Return the [X, Y] coordinate for the center point of the cell that contains the specified text.  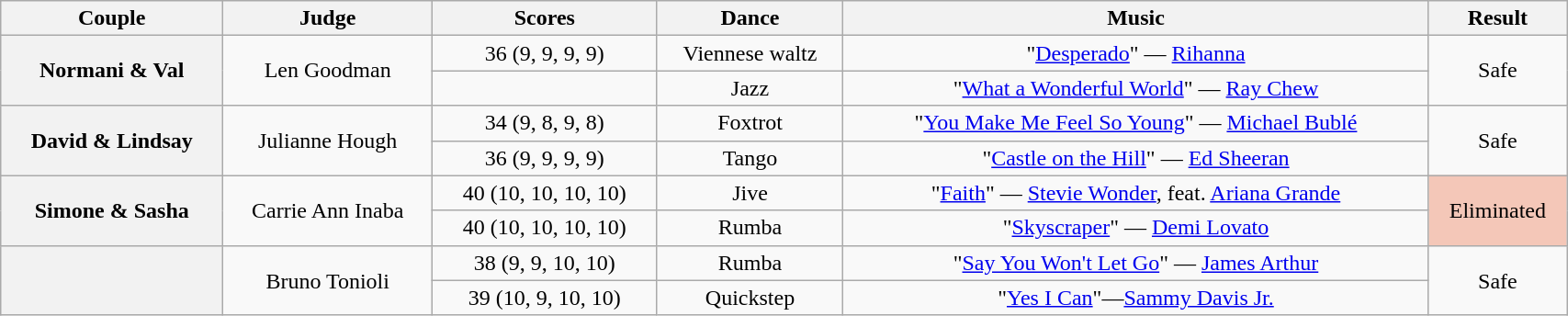
Result [1497, 18]
Viennese waltz [750, 53]
Dance [750, 18]
Scores [545, 18]
Jive [750, 193]
David & Lindsay [112, 141]
Eliminated [1497, 210]
"What a Wonderful World" — Ray Chew [1135, 88]
Len Goodman [328, 71]
Julianne Hough [328, 141]
Music [1135, 18]
39 (10, 9, 10, 10) [545, 298]
"Castle on the Hill" — Ed Sheeran [1135, 158]
Normani & Val [112, 71]
Foxtrot [750, 123]
"Desperado" — Rihanna [1135, 53]
"You Make Me Feel So Young" — Michael Bublé [1135, 123]
"Faith" — Stevie Wonder, feat. Ariana Grande [1135, 193]
Carrie Ann Inaba [328, 210]
34 (9, 8, 9, 8) [545, 123]
Tango [750, 158]
"Yes I Can"—Sammy Davis Jr. [1135, 298]
Jazz [750, 88]
38 (9, 9, 10, 10) [545, 263]
Judge [328, 18]
Bruno Tonioli [328, 280]
Quickstep [750, 298]
Couple [112, 18]
"Skyscraper" — Demi Lovato [1135, 228]
Simone & Sasha [112, 210]
"Say You Won't Let Go" — James Arthur [1135, 263]
